Provide the [X, Y] coordinate of the cell's center where the given text is located.  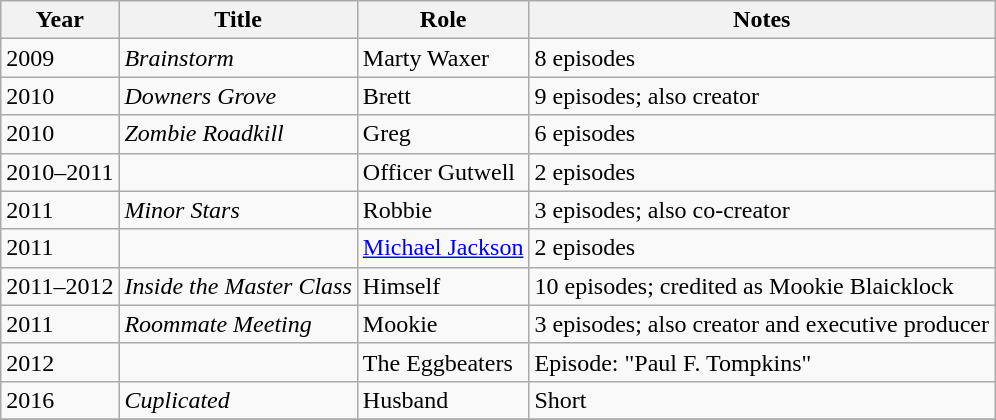
2011–2012 [60, 286]
Episode: "Paul F. Tompkins" [762, 362]
Mookie [443, 324]
2016 [60, 400]
Cuplicated [238, 400]
6 episodes [762, 134]
2009 [60, 58]
8 episodes [762, 58]
The Eggbeaters [443, 362]
Greg [443, 134]
3 episodes; also creator and executive producer [762, 324]
Zombie Roadkill [238, 134]
2012 [60, 362]
Year [60, 20]
Minor Stars [238, 210]
Roommate Meeting [238, 324]
Himself [443, 286]
Short [762, 400]
Downers Grove [238, 96]
Marty Waxer [443, 58]
Brett [443, 96]
2010–2011 [60, 172]
Inside the Master Class [238, 286]
Michael Jackson [443, 248]
Husband [443, 400]
10 episodes; credited as Mookie Blaicklock [762, 286]
9 episodes; also creator [762, 96]
Officer Gutwell [443, 172]
3 episodes; also co-creator [762, 210]
Brainstorm [238, 58]
Title [238, 20]
Notes [762, 20]
Role [443, 20]
Robbie [443, 210]
